Pinpoint the cell where the given text exists, returning its [x, y] midpoint coordinate. 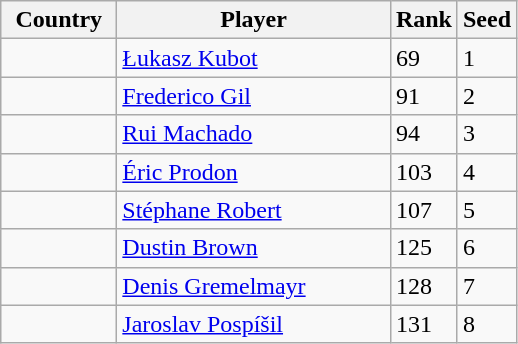
Player [254, 20]
8 [486, 324]
Seed [486, 20]
7 [486, 286]
131 [424, 324]
Jaroslav Pospíšil [254, 324]
Rank [424, 20]
6 [486, 248]
4 [486, 172]
Frederico Gil [254, 96]
5 [486, 210]
Łukasz Kubot [254, 58]
Éric Prodon [254, 172]
91 [424, 96]
Rui Machado [254, 134]
1 [486, 58]
69 [424, 58]
Stéphane Robert [254, 210]
3 [486, 134]
Denis Gremelmayr [254, 286]
Country [59, 20]
128 [424, 286]
103 [424, 172]
94 [424, 134]
Dustin Brown [254, 248]
107 [424, 210]
2 [486, 96]
125 [424, 248]
